Return the [x, y] coordinate for the center point of the cell that contains the specified text.  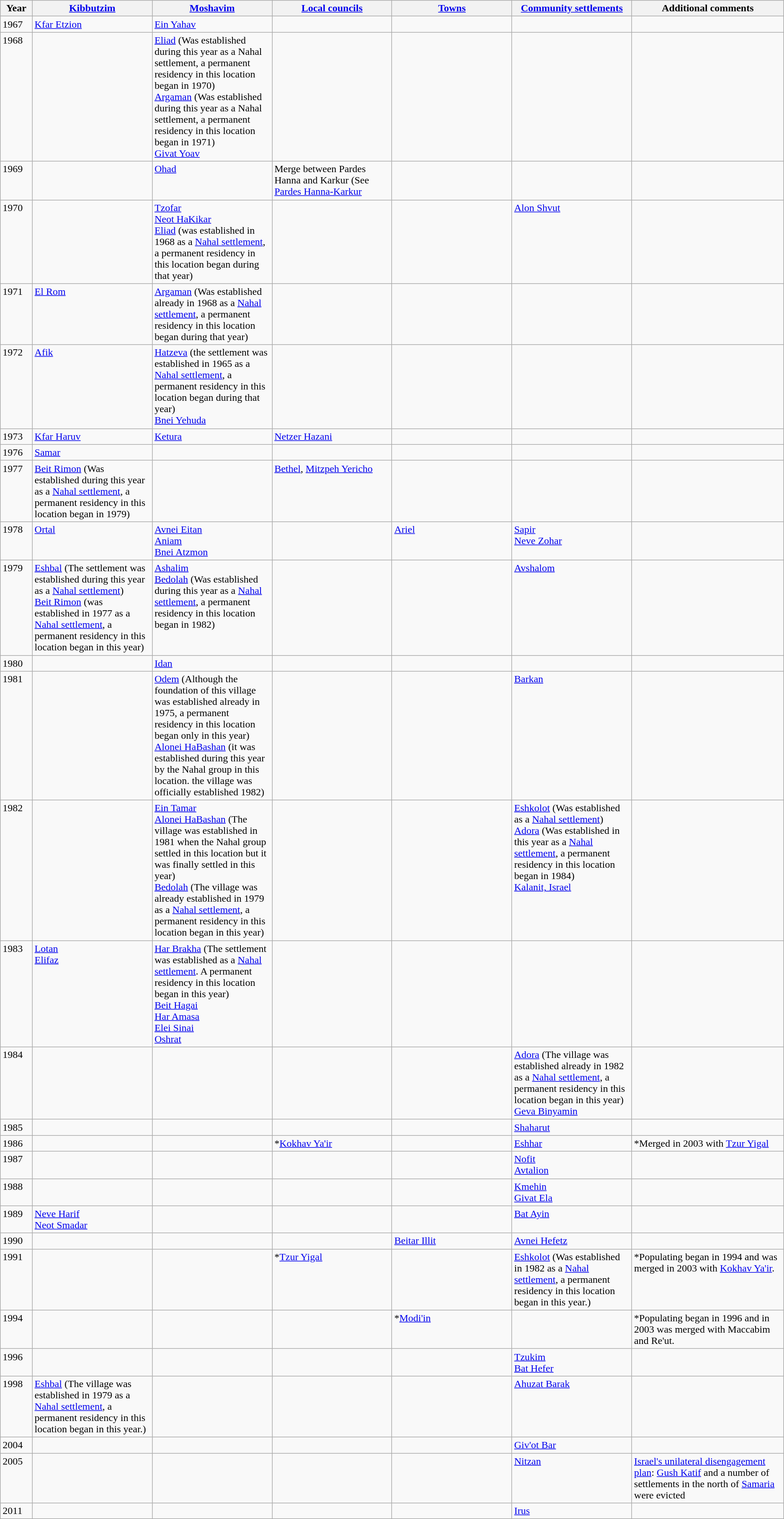
El Rom [92, 314]
Ketura [212, 436]
Tzofar Neot HaKikar Eliad (was established in 1968 as a Nahal settlement, a permanent residency in this location began during that year) [212, 242]
Avshalom [572, 607]
2011 [16, 1511]
Local councils [332, 8]
Nitzan [572, 1478]
Eshhar [572, 1143]
Avnei Eitan Aniam Bnei Atzmon [212, 541]
Towns [452, 8]
Beit Rimon (Was established during this year as a Nahal settlement, a permanent residency in this location began in 1979) [92, 491]
Tzukim Bat Hefer [572, 1362]
Idan [212, 663]
Eshkolot (Was established in 1982 as a Nahal settlement, a permanent residency in this location began in this year.) [572, 1279]
Kmehin Givat Ela [572, 1192]
Neve Harif Neot Smadar [92, 1220]
Kfar Etzion [92, 24]
Beitar Illit [452, 1241]
1998 [16, 1406]
1979 [16, 607]
1981 [16, 736]
1969 [16, 181]
Irus [572, 1511]
1971 [16, 314]
1976 [16, 452]
1991 [16, 1279]
1980 [16, 663]
1983 [16, 994]
Ashalim Bedolah (Was established during this year as a Nahal settlement, a permanent residency in this location began in 1982) [212, 607]
Sapir Neve Zohar [572, 541]
1985 [16, 1127]
Moshavim [212, 8]
1967 [16, 24]
Year [16, 8]
*Kokhav Ya'ir [332, 1143]
Ortal [92, 541]
Ariel [452, 541]
Afik [92, 387]
1989 [16, 1220]
Argaman (Was established already in 1968 as a Nahal settlement, a permanent residency in this location began during that year) [212, 314]
1996 [16, 1362]
1988 [16, 1192]
Israel's unilateral disengagement plan: Gush Katif and a number of settlements in the north of Samaria were evicted [708, 1478]
1982 [16, 870]
Shaharut [572, 1127]
Ohad [212, 181]
Bat Ayin [572, 1220]
1990 [16, 1241]
*Populating began in 1996 and in 2003 was merged with Maccabim and Re'ut. [708, 1329]
Netzer Hazani [332, 436]
*Tzur Yigal [332, 1279]
Community settlements [572, 8]
Hatzeva (the settlement was established in 1965 as a Nahal settlement, a permanent residency in this location began during that year) Bnei Yehuda [212, 387]
Nofit Avtalion [572, 1165]
Lotan Elifaz [92, 994]
1978 [16, 541]
1970 [16, 242]
Alon Shvut [572, 242]
2004 [16, 1445]
Ahuzat Barak [572, 1406]
Kibbutzim [92, 8]
Adora (The village was established already in 1982 as a Nahal settlement, a permanent residency in this location began in this year) Geva Binyamin [572, 1083]
1984 [16, 1083]
1987 [16, 1165]
*Populating began in 1994 and was merged in 2003 with Kokhav Ya'ir. [708, 1279]
Barkan [572, 736]
1973 [16, 436]
Kfar Haruv [92, 436]
Merge between Pardes Hanna and Karkur (See Pardes Hanna-Karkur [332, 181]
1972 [16, 387]
Bethel, Mitzpeh Yericho [332, 491]
*Modi'in [452, 1329]
Additional comments [708, 8]
Samar [92, 452]
1977 [16, 491]
*Merged in 2003 with Tzur Yigal [708, 1143]
1968 [16, 97]
Eshbal (The village was established in 1979 as a Nahal settlement, a permanent residency in this location began in this year.) [92, 1406]
2005 [16, 1478]
1994 [16, 1329]
Avnei Hefetz [572, 1241]
Ein Yahav [212, 24]
1986 [16, 1143]
Giv'ot Bar [572, 1445]
